Output the (x, y) coordinate of the center of the cell containing the given text.  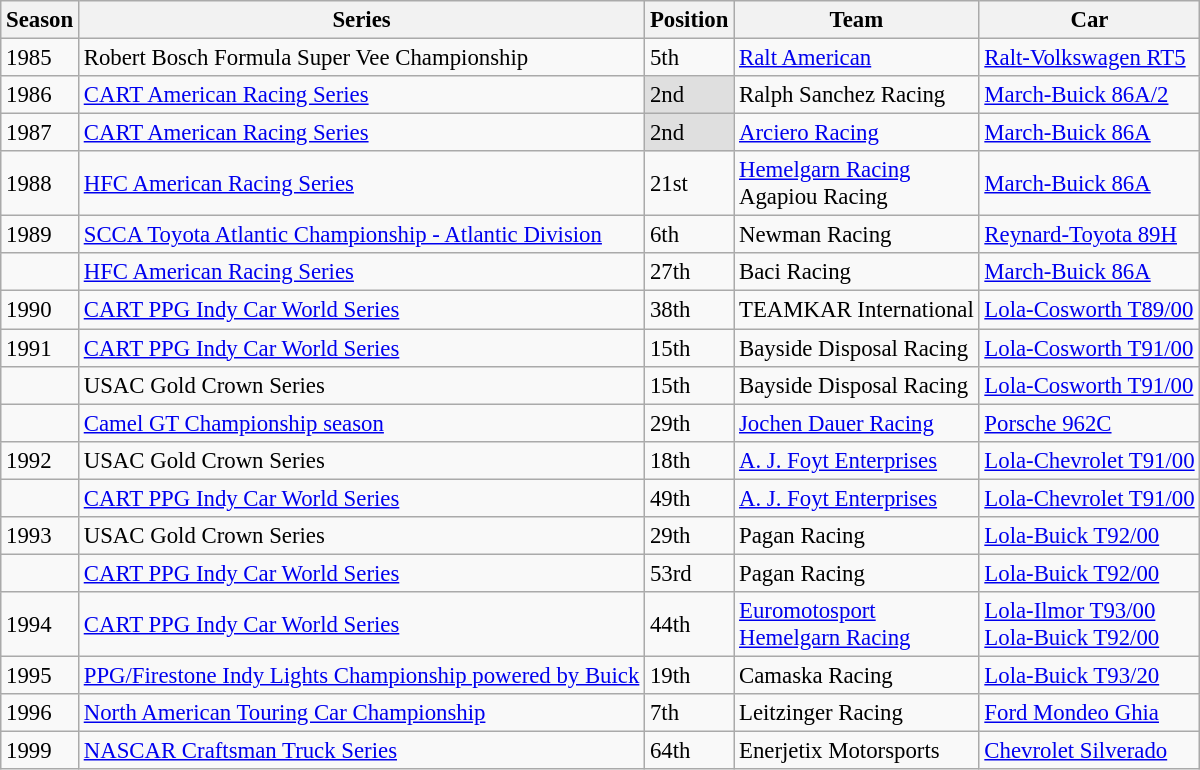
Hemelgarn RacingAgapiou Racing (856, 184)
Ralt American (856, 58)
Lola-Buick T93/20 (1090, 675)
Chevrolet Silverado (1090, 751)
Reynard-Toyota 89H (1090, 235)
1990 (40, 310)
Season (40, 20)
Lola-Cosworth T89/00 (1090, 310)
Team (856, 20)
Porsche 962C (1090, 423)
5th (690, 58)
Robert Bosch Formula Super Vee Championship (361, 58)
1991 (40, 348)
19th (690, 675)
SCCA Toyota Atlantic Championship - Atlantic Division (361, 235)
Camaska Racing (856, 675)
March-Buick 86A/2 (1090, 95)
Arciero Racing (856, 133)
TEAMKAR International (856, 310)
Ralph Sanchez Racing (856, 95)
6th (690, 235)
Camel GT Championship season (361, 423)
7th (690, 713)
Lola-Ilmor T93/00Lola-Buick T92/00 (1090, 624)
64th (690, 751)
EuromotosportHemelgarn Racing (856, 624)
Series (361, 20)
1985 (40, 58)
49th (690, 498)
1987 (40, 133)
Ralt-Volkswagen RT5 (1090, 58)
1994 (40, 624)
Leitzinger Racing (856, 713)
Baci Racing (856, 273)
1986 (40, 95)
North American Touring Car Championship (361, 713)
NASCAR Craftsman Truck Series (361, 751)
1993 (40, 536)
Ford Mondeo Ghia (1090, 713)
1988 (40, 184)
1995 (40, 675)
1996 (40, 713)
21st (690, 184)
18th (690, 460)
Jochen Dauer Racing (856, 423)
44th (690, 624)
Newman Racing (856, 235)
53rd (690, 573)
Car (1090, 20)
Position (690, 20)
1999 (40, 751)
PPG/Firestone Indy Lights Championship powered by Buick (361, 675)
27th (690, 273)
38th (690, 310)
1992 (40, 460)
Enerjetix Motorsports (856, 751)
1989 (40, 235)
